Extract the [x, y] coordinate from the center of the cell holding the provided text.  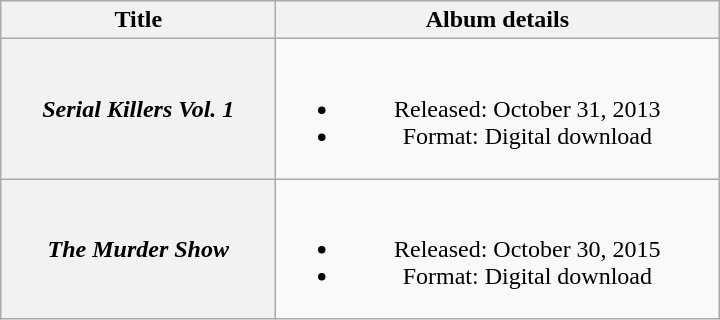
Serial Killers Vol. 1 [138, 109]
Released: October 31, 2013Format: Digital download [498, 109]
The Murder Show [138, 249]
Album details [498, 20]
Title [138, 20]
Released: October 30, 2015Format: Digital download [498, 249]
